Capture the cell that displays the provided text and extract its (x, y) central coordinate. 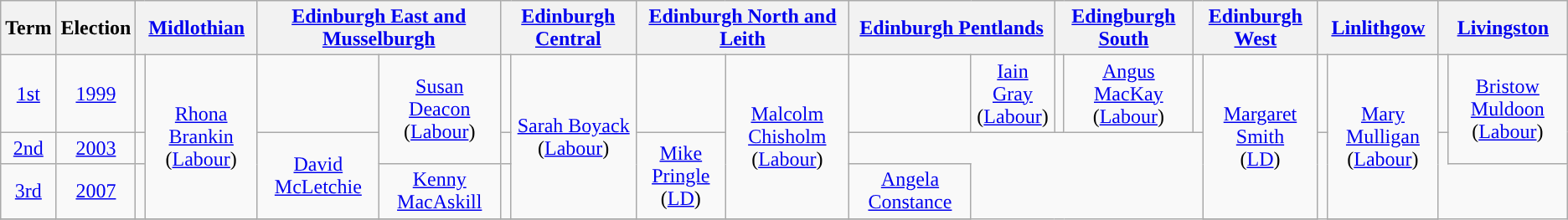
Term (28, 28)
Linlithgow (1378, 28)
Angela Constance (910, 191)
Kenny MacAskill (439, 191)
Bristow Muldoon(Labour) (1508, 110)
Edinburgh Central (568, 28)
David McLetchie (318, 176)
Margaret Smith(LD) (1261, 137)
Sarah Boyack(Labour) (574, 137)
Iain Gray(Labour) (1012, 94)
Malcolm Chisholm(Labour) (787, 137)
Edingburgh South (1124, 28)
Angus MacKay(Labour) (1128, 94)
2nd (28, 148)
2007 (95, 191)
1999 (95, 94)
Rhona Brankin(Labour) (201, 137)
Edinburgh Pentlands (952, 28)
Edinburgh West (1255, 28)
Edinburgh North and Leith (742, 28)
Midlothian (196, 28)
Mary Mulligan(Labour) (1384, 137)
Edinburgh East and Musselburgh (379, 28)
Livingston (1503, 28)
Susan Deacon(Labour) (439, 110)
3rd (28, 191)
2003 (95, 148)
Mike Pringle(LD) (680, 176)
1st (28, 94)
Election (95, 28)
